Provide the (X, Y) coordinate of the cell's center where the given text is located.  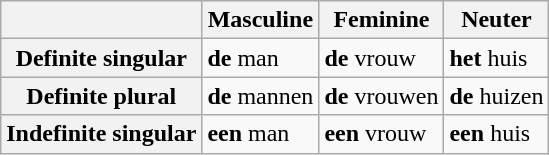
een man (260, 134)
Definite singular (102, 58)
een huis (496, 134)
de vrouw (382, 58)
Masculine (260, 20)
de man (260, 58)
de vrouwen (382, 96)
Indefinite singular (102, 134)
een vrouw (382, 134)
de huizen (496, 96)
de mannen (260, 96)
Definite plural (102, 96)
Neuter (496, 20)
het huis (496, 58)
Feminine (382, 20)
